Identify which cell holds the provided text, then report its [x, y] central coordinate. 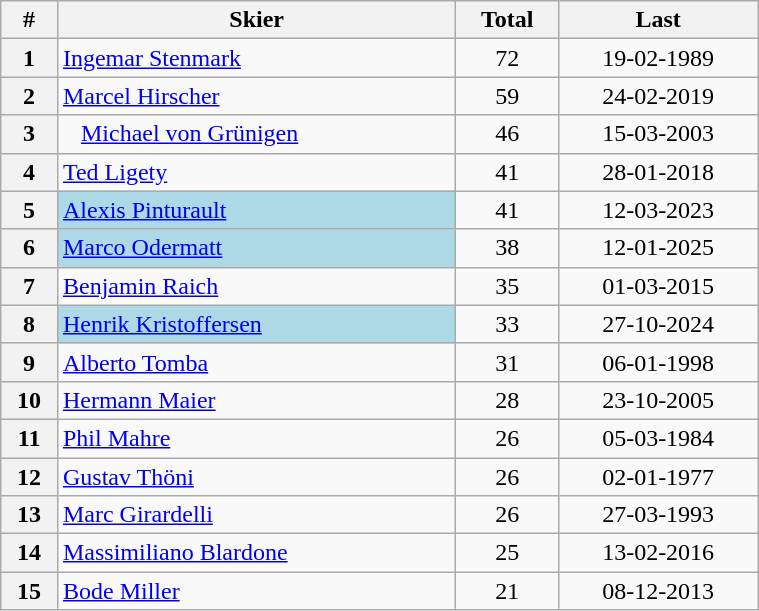
Benjamin Raich [256, 286]
14 [30, 553]
11 [30, 438]
01-03-2015 [658, 286]
31 [508, 362]
Phil Mahre [256, 438]
Marcel Hirscher [256, 96]
27-10-2024 [658, 324]
05-03-1984 [658, 438]
38 [508, 248]
2 [30, 96]
Alberto Tomba [256, 362]
46 [508, 134]
Henrik Kristoffersen [256, 324]
Marco Odermatt [256, 248]
72 [508, 58]
15-03-2003 [658, 134]
15 [30, 591]
12-01-2025 [658, 248]
4 [30, 172]
8 [30, 324]
24-02-2019 [658, 96]
6 [30, 248]
28 [508, 400]
33 [508, 324]
12-03-2023 [658, 210]
Last [658, 20]
28-01-2018 [658, 172]
13 [30, 515]
59 [508, 96]
10 [30, 400]
12 [30, 477]
1 [30, 58]
08-12-2013 [658, 591]
Ted Ligety [256, 172]
Hermann Maier [256, 400]
Bode Miller [256, 591]
Massimiliano Blardone [256, 553]
Total [508, 20]
02-01-1977 [658, 477]
21 [508, 591]
Ingemar Stenmark [256, 58]
9 [30, 362]
5 [30, 210]
35 [508, 286]
Gustav Thöni [256, 477]
06-01-1998 [658, 362]
25 [508, 553]
27-03-1993 [658, 515]
19-02-1989 [658, 58]
Alexis Pinturault [256, 210]
23-10-2005 [658, 400]
# [30, 20]
13-02-2016 [658, 553]
Marc Girardelli [256, 515]
Michael von Grünigen [256, 134]
3 [30, 134]
Skier [256, 20]
7 [30, 286]
